Determine the [x, y] coordinate at the center of the cell enclosing the given text.  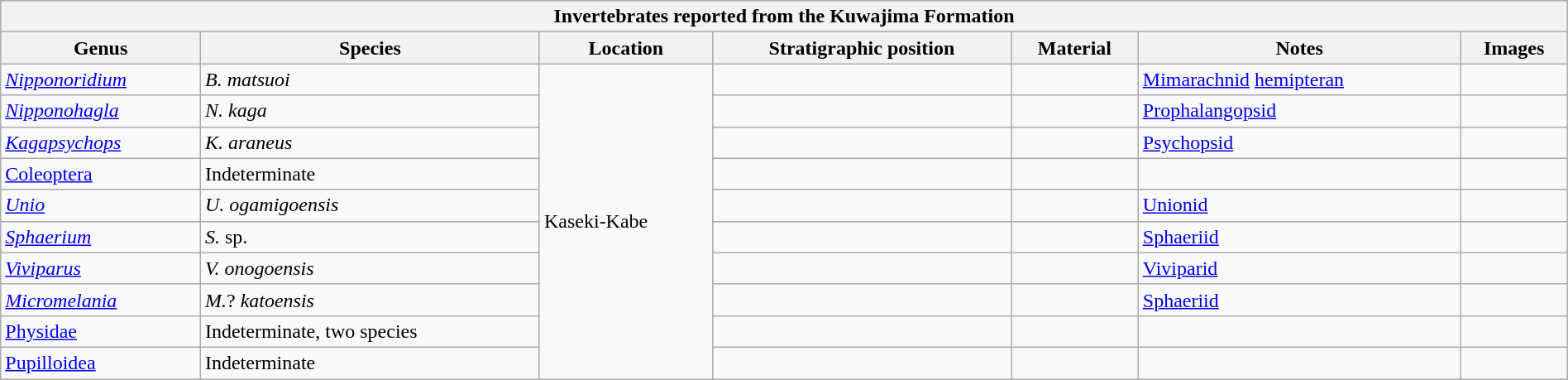
Pupilloidea [101, 363]
S. sp. [370, 237]
Viviparid [1299, 268]
Indeterminate, two species [370, 331]
Unio [101, 205]
Unionid [1299, 205]
Nipponoridium [101, 79]
Kagapsychops [101, 142]
K. araneus [370, 142]
Sphaerium [101, 237]
Coleoptera [101, 174]
Prophalangopsid [1299, 111]
V. onogoensis [370, 268]
Location [625, 48]
Genus [101, 48]
Viviparus [101, 268]
Invertebrates reported from the Kuwajima Formation [784, 17]
Species [370, 48]
Psychopsid [1299, 142]
Material [1075, 48]
N. kaga [370, 111]
Nipponohagla [101, 111]
Notes [1299, 48]
Physidae [101, 331]
Kaseki-Kabe [625, 222]
B. matsuoi [370, 79]
Stratigraphic position [862, 48]
U. ogamigoensis [370, 205]
Images [1513, 48]
M.? katoensis [370, 300]
Micromelania [101, 300]
Mimarachnid hemipteran [1299, 79]
